Pinpoint the cell where the given text exists, returning its [x, y] midpoint coordinate. 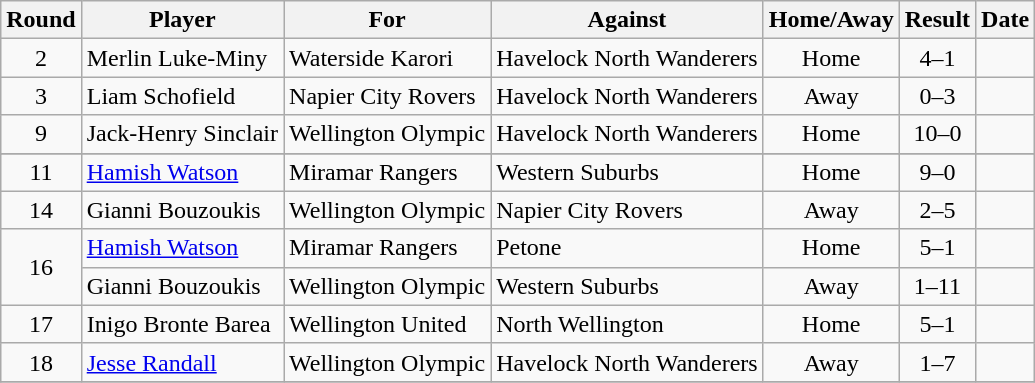
4–1 [937, 58]
11 [41, 172]
2 [41, 58]
0–3 [937, 96]
For [388, 20]
Waterside Karori [388, 58]
Jesse Randall [182, 362]
Player [182, 20]
18 [41, 362]
1–7 [937, 362]
Inigo Bronte Barea [182, 324]
Result [937, 20]
Liam Schofield [182, 96]
16 [41, 267]
10–0 [937, 134]
9–0 [937, 172]
17 [41, 324]
Petone [628, 248]
1–11 [937, 286]
Merlin Luke-Miny [182, 58]
3 [41, 96]
Wellington United [388, 324]
14 [41, 210]
North Wellington [628, 324]
Round [41, 20]
2–5 [937, 210]
Date [1006, 20]
Home/Away [831, 20]
Against [628, 20]
Jack-Henry Sinclair [182, 134]
9 [41, 134]
